Return the [X, Y] coordinate for the center point of the cell that contains the specified text.  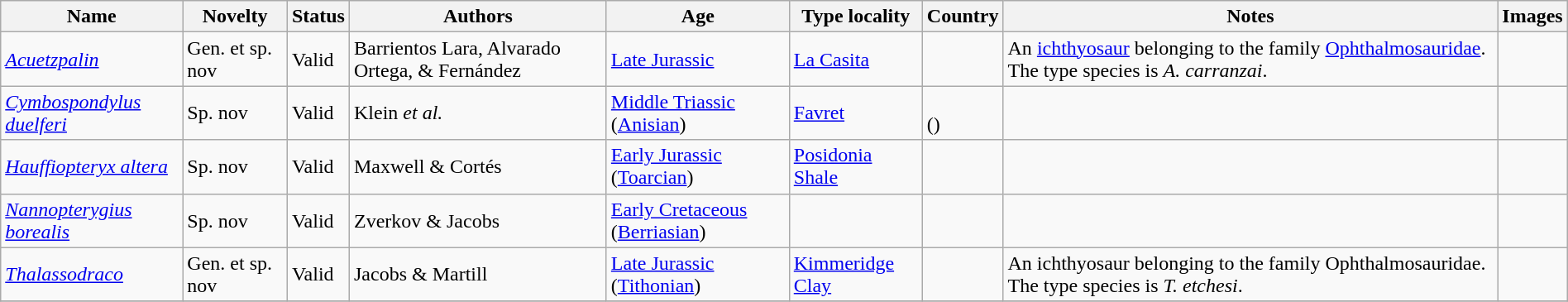
Name [92, 17]
Acuetzpalin [92, 60]
Age [698, 17]
An ichthyosaur belonging to the family Ophthalmosauridae. The type species is T. etchesi. [1250, 275]
Middle Triassic (Anisian) [698, 113]
Thalassodraco [92, 275]
An ichthyosaur belonging to the family Ophthalmosauridae. The type species is A. carranzai. [1250, 60]
Nannopterygius borealis [92, 220]
Early Cretaceous (Berriasian) [698, 220]
Status [318, 17]
() [963, 113]
Barrientos Lara, Alvarado Ortega, & Fernández [478, 60]
Klein et al. [478, 113]
Posidonia Shale [855, 167]
Late Jurassic [698, 60]
Maxwell & Cortés [478, 167]
Kimmeridge Clay [855, 275]
Late Jurassic (Tithonian) [698, 275]
Favret [855, 113]
Jacobs & Martill [478, 275]
Hauffiopteryx altera [92, 167]
Novelty [235, 17]
Authors [478, 17]
Type locality [855, 17]
Images [1532, 17]
Notes [1250, 17]
La Casita [855, 60]
Zverkov & Jacobs [478, 220]
Early Jurassic (Toarcian) [698, 167]
Country [963, 17]
Cymbospondylus duelferi [92, 113]
